Output the [x, y] coordinate of the center of the cell containing the given text.  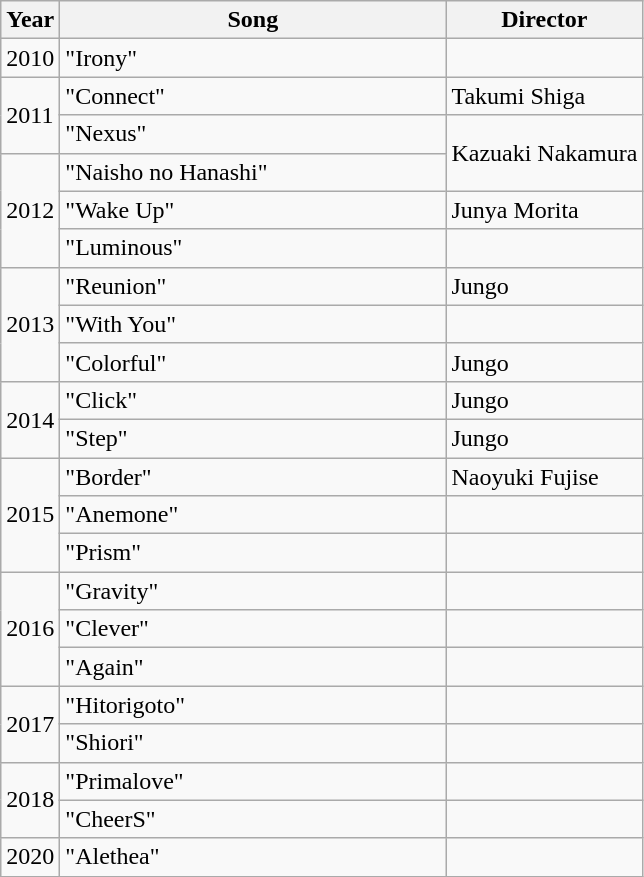
Director [544, 20]
2020 [30, 857]
2015 [30, 515]
"Irony" [253, 58]
Naoyuki Fujise [544, 477]
2017 [30, 724]
"Border" [253, 477]
"Luminous" [253, 248]
"Colorful" [253, 362]
2016 [30, 629]
"Step" [253, 438]
"Reunion" [253, 286]
2010 [30, 58]
"Again" [253, 667]
"Prism" [253, 553]
"Click" [253, 400]
Year [30, 20]
"Alethea" [253, 857]
Junya Morita [544, 210]
Takumi Shiga [544, 96]
"With You" [253, 324]
"Clever" [253, 629]
"Primalove" [253, 781]
Kazuaki Nakamura [544, 153]
"CheerS" [253, 819]
"Wake Up" [253, 210]
"Shiori" [253, 743]
"Naisho no Hanashi" [253, 172]
2011 [30, 115]
"Nexus" [253, 134]
Song [253, 20]
"Hitorigoto" [253, 705]
"Gravity" [253, 591]
"Anemone" [253, 515]
2012 [30, 210]
"Connect" [253, 96]
2014 [30, 419]
2013 [30, 324]
2018 [30, 800]
